Return the [x, y] coordinate for the center point of the cell that contains the specified text.  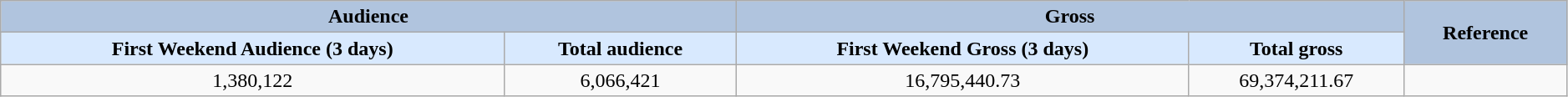
69,374,211.67 [1297, 80]
Audience [368, 17]
Gross [1069, 17]
First Weekend Audience (3 days) [252, 48]
First Weekend Gross (3 days) [962, 48]
16,795,440.73 [962, 80]
Total audience [621, 48]
Total gross [1297, 48]
6,066,421 [621, 80]
1,380,122 [252, 80]
Reference [1485, 33]
